Return the [X, Y] coordinate for the center point of the cell that contains the specified text.  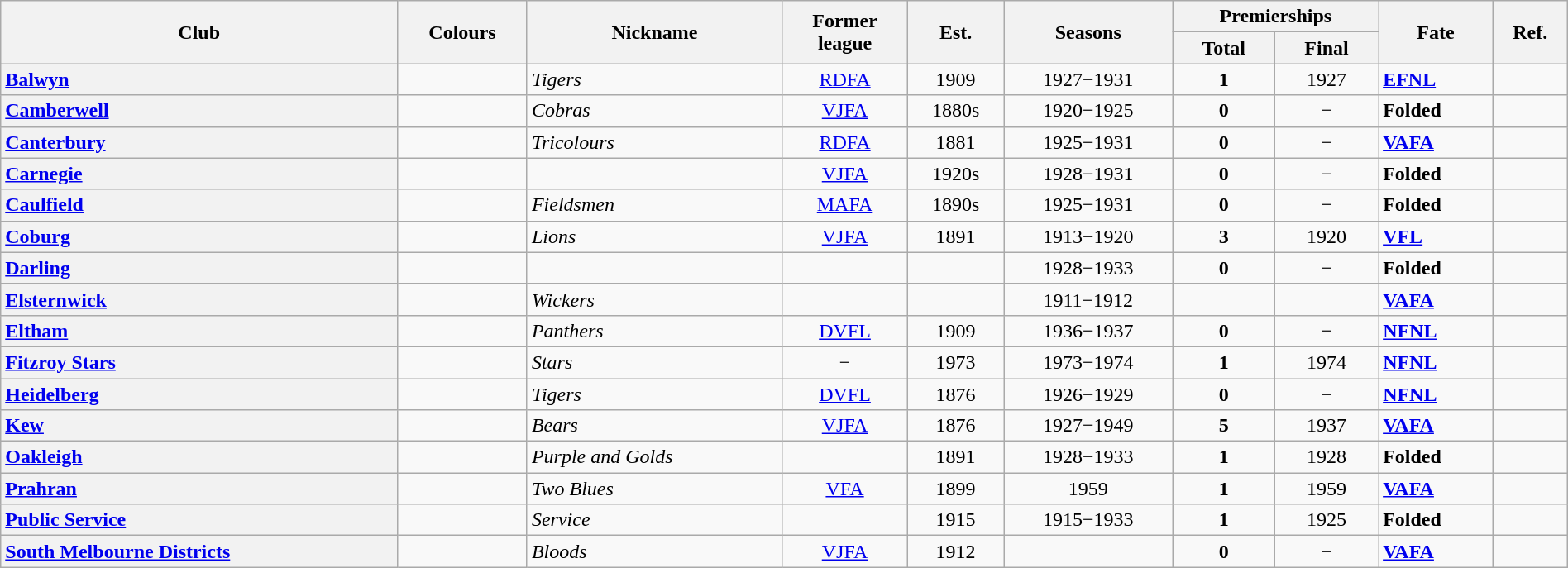
VFL [1436, 236]
1913−1920 [1088, 236]
1911−1912 [1088, 299]
Purple and Golds [654, 457]
Public Service [199, 520]
1927−1949 [1088, 426]
3 [1224, 236]
MAFA [845, 205]
Fieldsmen [654, 205]
Final [1327, 48]
Ref. [1530, 32]
Oakleigh [199, 457]
1973−1974 [1088, 362]
1912 [956, 551]
1926−1929 [1088, 394]
Fate [1436, 32]
1973 [956, 362]
1890s [956, 205]
Carnegie [199, 174]
1920−1925 [1088, 111]
Darling [199, 268]
Bloods [654, 551]
1925 [1327, 520]
1927 [1327, 79]
1920s [956, 174]
Formerleague [845, 32]
Panthers [654, 331]
1936−1937 [1088, 331]
1880s [956, 111]
Cobras [654, 111]
Stars [654, 362]
Prahran [199, 489]
Balwyn [199, 79]
1915−1933 [1088, 520]
1920 [1327, 236]
EFNL [1436, 79]
1881 [956, 142]
Colours [463, 32]
Tricolours [654, 142]
Coburg [199, 236]
1899 [956, 489]
1928 [1327, 457]
Kew [199, 426]
Total [1224, 48]
Caulfield [199, 205]
1927−1931 [1088, 79]
Nickname [654, 32]
1937 [1327, 426]
Service [654, 520]
Seasons [1088, 32]
Lions [654, 236]
Bears [654, 426]
Wickers [654, 299]
Fitzroy Stars [199, 362]
Heidelberg [199, 394]
Eltham [199, 331]
Premierships [1275, 17]
VFA [845, 489]
1928−1931 [1088, 174]
Est. [956, 32]
1974 [1327, 362]
Camberwell [199, 111]
Elsternwick [199, 299]
5 [1224, 426]
Canterbury [199, 142]
Club [199, 32]
Two Blues [654, 489]
1915 [956, 520]
South Melbourne Districts [199, 551]
